From the cell containing the given text, extract its center point as [X, Y] coordinate. 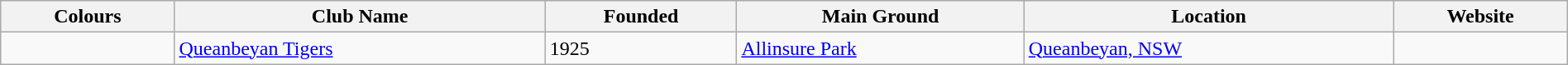
Queanbeyan, NSW [1209, 48]
Website [1480, 17]
Founded [641, 17]
Queanbeyan Tigers [360, 48]
Location [1209, 17]
Main Ground [880, 17]
1925 [641, 48]
Club Name [360, 17]
Allinsure Park [880, 48]
Colours [88, 17]
